Identify which cell holds the provided text, then report its [x, y] central coordinate. 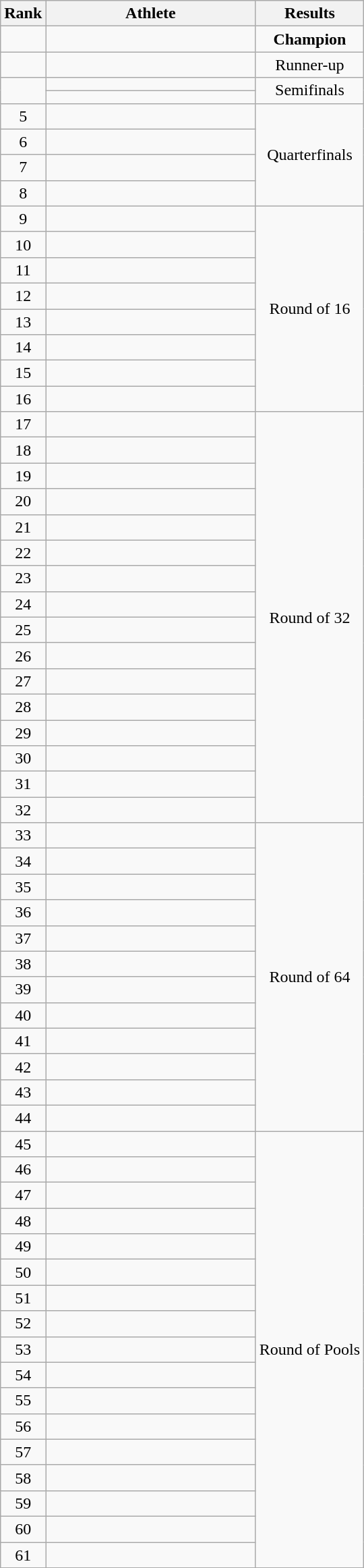
6 [23, 142]
52 [23, 1324]
50 [23, 1272]
40 [23, 1015]
35 [23, 887]
Round of 32 [310, 617]
27 [23, 681]
25 [23, 630]
32 [23, 810]
24 [23, 604]
Results [310, 13]
12 [23, 296]
37 [23, 938]
41 [23, 1041]
29 [23, 732]
Runner-up [310, 65]
61 [23, 1555]
60 [23, 1529]
56 [23, 1426]
10 [23, 244]
Champion [310, 39]
18 [23, 450]
55 [23, 1401]
43 [23, 1092]
39 [23, 990]
8 [23, 193]
16 [23, 399]
17 [23, 425]
54 [23, 1375]
48 [23, 1221]
11 [23, 270]
44 [23, 1118]
51 [23, 1298]
5 [23, 116]
21 [23, 527]
31 [23, 784]
23 [23, 578]
Quarterfinals [310, 155]
26 [23, 655]
42 [23, 1066]
45 [23, 1144]
59 [23, 1503]
19 [23, 476]
22 [23, 553]
13 [23, 322]
9 [23, 219]
14 [23, 348]
7 [23, 167]
Athlete [151, 13]
Round of 16 [310, 308]
58 [23, 1478]
47 [23, 1195]
Round of Pools [310, 1350]
15 [23, 373]
33 [23, 836]
30 [23, 759]
38 [23, 964]
20 [23, 502]
Rank [23, 13]
36 [23, 913]
53 [23, 1349]
46 [23, 1170]
57 [23, 1452]
34 [23, 861]
49 [23, 1247]
Semifinals [310, 90]
Round of 64 [310, 977]
28 [23, 707]
